Return [x, y] of the center of cell containing provided text 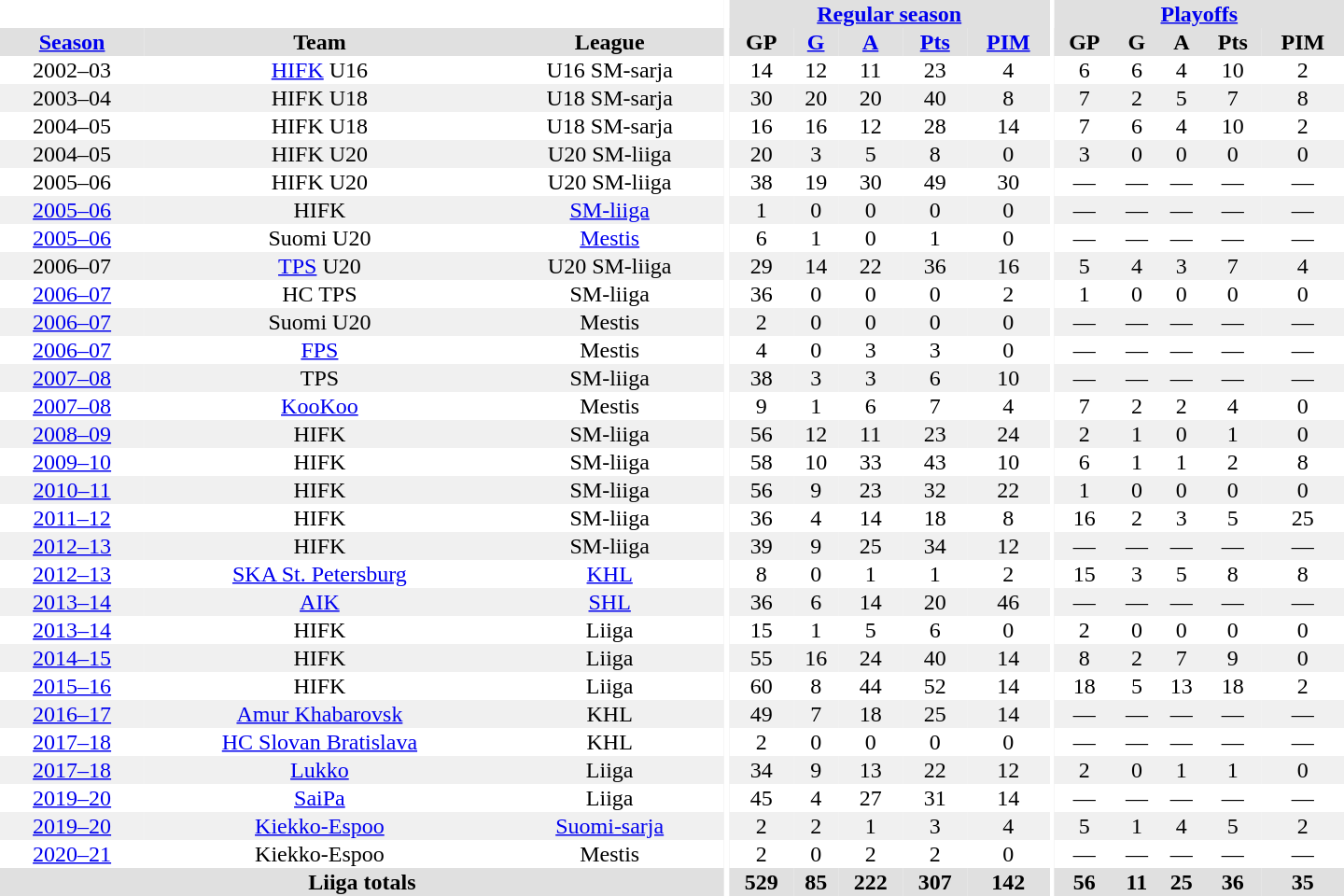
2010–11 [72, 490]
FPS [319, 350]
KooKoo [319, 406]
60 [762, 686]
142 [1008, 882]
2009–10 [72, 462]
Regular season [889, 14]
Lukko [319, 770]
HC TPS [319, 294]
33 [870, 462]
52 [935, 686]
307 [935, 882]
SKA St. Petersburg [319, 574]
32 [935, 490]
58 [762, 462]
AIK [319, 602]
2011–12 [72, 518]
TPS U20 [319, 266]
222 [870, 882]
U16 SM-sarja [610, 70]
League [610, 42]
27 [870, 798]
2008–09 [72, 434]
39 [762, 546]
46 [1008, 602]
35 [1303, 882]
19 [816, 182]
29 [762, 266]
Amur Khabarovsk [319, 714]
HC Slovan Bratislava [319, 742]
85 [816, 882]
SaiPa [319, 798]
2003–04 [72, 98]
55 [762, 658]
2014–15 [72, 658]
SHL [610, 602]
2020–21 [72, 854]
Liiga totals [362, 882]
44 [870, 686]
Playoffs [1199, 14]
Season [72, 42]
HIFK U16 [319, 70]
28 [935, 126]
TPS [319, 378]
2015–16 [72, 686]
529 [762, 882]
2002–03 [72, 70]
Team [319, 42]
45 [762, 798]
2016–17 [72, 714]
Suomi-sarja [610, 826]
43 [935, 462]
31 [935, 798]
